Find where the given text appears and provide that cell's center as [X, Y] coordinate. 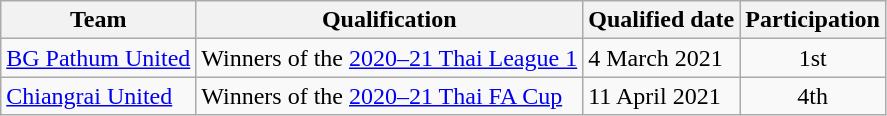
4th [813, 96]
Qualified date [662, 20]
Winners of the 2020–21 Thai League 1 [390, 58]
BG Pathum United [98, 58]
Team [98, 20]
4 March 2021 [662, 58]
Chiangrai United [98, 96]
Qualification [390, 20]
11 April 2021 [662, 96]
1st [813, 58]
Winners of the 2020–21 Thai FA Cup [390, 96]
Participation [813, 20]
